From the cell containing the given text, extract its center point as (X, Y) coordinate. 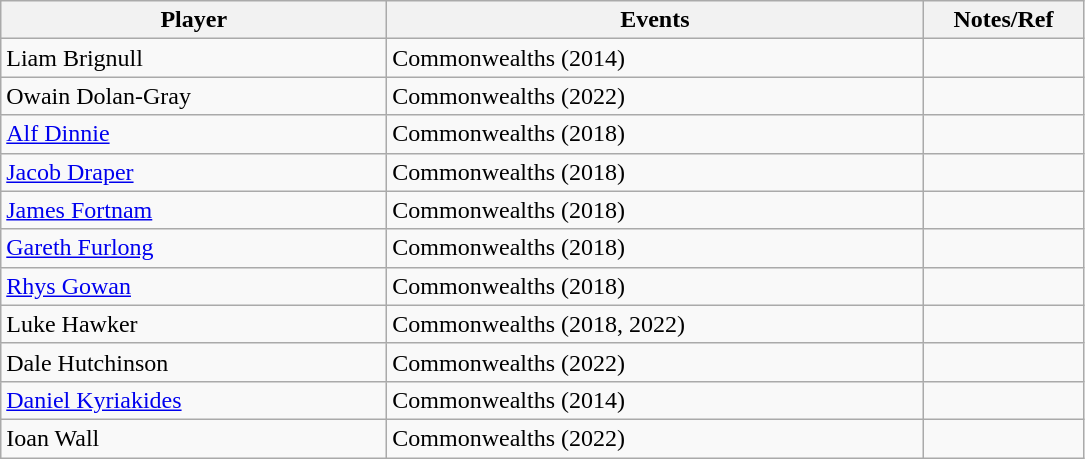
Gareth Furlong (194, 248)
Notes/Ref (1004, 20)
Commonwealths (2018, 2022) (655, 324)
Jacob Draper (194, 172)
Alf Dinnie (194, 134)
Player (194, 20)
Events (655, 20)
Rhys Gowan (194, 286)
Dale Hutchinson (194, 362)
Ioan Wall (194, 438)
Liam Brignull (194, 58)
Daniel Kyriakides (194, 400)
Luke Hawker (194, 324)
Owain Dolan-Gray (194, 96)
James Fortnam (194, 210)
